Return the [X, Y] coordinate for the center point of the cell that contains the specified text.  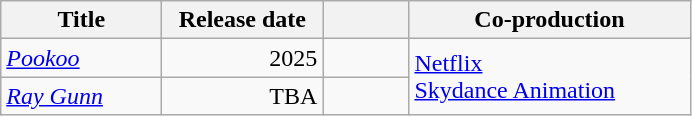
NetflixSkydance Animation [550, 77]
Release date [242, 20]
TBA [242, 96]
2025 [242, 58]
Ray Gunn [82, 96]
Co-production [550, 20]
Title [82, 20]
Pookoo [82, 58]
